Output the [x, y] coordinate of the center of the cell containing the given text.  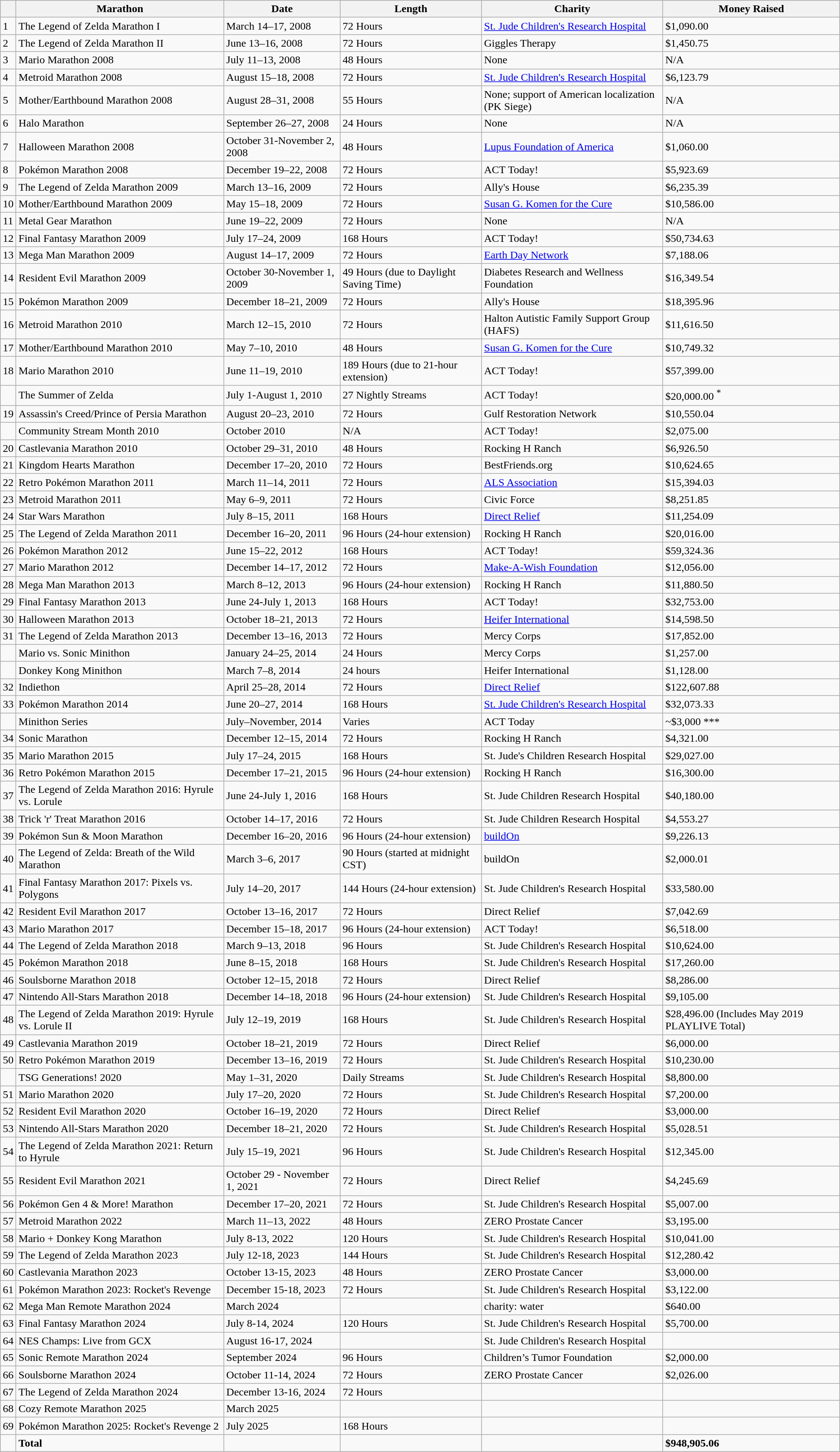
Date [282, 9]
May 6–9, 2011 [282, 499]
September 2024 [282, 1358]
July 2025 [282, 1426]
December 18–21, 2009 [282, 302]
May 7–10, 2010 [282, 348]
January 24–25, 2014 [282, 653]
$1,128.00 [751, 670]
$640.00 [751, 1306]
37 [8, 796]
The Legend of Zelda Marathon I [120, 26]
$4,245.69 [751, 1181]
June 19–22, 2009 [282, 221]
56 [8, 1204]
$29,027.00 [751, 756]
$6,000.00 [751, 1043]
44 [8, 945]
Halton Autistic Family Support Group (HAFS) [572, 325]
$9,105.00 [751, 997]
Civic Force [572, 499]
$17,260.00 [751, 962]
Retro Pokémon Marathon 2019 [120, 1060]
$5,007.00 [751, 1204]
December 13-16, 2024 [282, 1392]
June 8–15, 2018 [282, 962]
October 18–21, 2019 [282, 1043]
$5,700.00 [751, 1324]
July 17–20, 2020 [282, 1094]
$59,324.36 [751, 551]
54 [8, 1151]
Sonic Remote Marathon 2024 [120, 1358]
27 [8, 568]
Mother/Earthbound Marathon 2009 [120, 204]
Mega Man Marathon 2013 [120, 585]
Castlevania Marathon 2023 [120, 1272]
$8,251.85 [751, 499]
61 [8, 1289]
TSG Generations! 2020 [120, 1077]
Gulf Restoration Network [572, 414]
June 11–19, 2010 [282, 371]
The Legend of Zelda Marathon 2023 [120, 1255]
$10,230.00 [751, 1060]
December 15–18, 2017 [282, 928]
6 [8, 123]
~$3,000 *** [751, 722]
Assassin's Creed/Prince of Persia Marathon [120, 414]
$1,450.75 [751, 43]
45 [8, 962]
The Summer of Zelda [120, 396]
$57,399.00 [751, 371]
Metroid Marathon 2010 [120, 325]
Retro Pokémon Marathon 2011 [120, 482]
$50,734.63 [751, 238]
Soulsborne Marathon 2024 [120, 1375]
October 13-15, 2023 [282, 1272]
The Legend of Zelda Marathon 2019: Hyrule vs. Lorule II [120, 1020]
47 [8, 997]
$3,122.00 [751, 1289]
December 13–16, 2019 [282, 1060]
$6,123.79 [751, 77]
$33,580.00 [751, 888]
Indiethon [120, 687]
Nintendo All-Stars Marathon 2018 [120, 997]
Resident Evil Marathon 2020 [120, 1111]
41 [8, 888]
39 [8, 836]
Final Fantasy Marathon 2017: Pixels vs. Polygons [120, 888]
ACT Today [572, 722]
ALS Association [572, 482]
July 11–13, 2008 [282, 60]
Halloween Marathon 2008 [120, 146]
9 [8, 187]
The Legend of Zelda Marathon 2009 [120, 187]
25 [8, 534]
Mario Marathon 2012 [120, 568]
$122,607.88 [751, 687]
69 [8, 1426]
Nintendo All-Stars Marathon 2020 [120, 1128]
December 14–17, 2012 [282, 568]
48 [8, 1020]
St. Jude's Children Research Hospital [572, 756]
24 hours [411, 670]
Resident Evil Marathon 2017 [120, 911]
3 [8, 60]
$948,905.06 [751, 1443]
$2,026.00 [751, 1375]
$20,000.00 * [751, 396]
The Legend of Zelda Marathon 2016: Hyrule vs. Lorule [120, 796]
19 [8, 414]
33 [8, 704]
$2,000.00 [751, 1358]
32 [8, 687]
August 20–23, 2010 [282, 414]
$40,180.00 [751, 796]
62 [8, 1306]
October 11-14, 2024 [282, 1375]
Diabetes Research and Wellness Foundation [572, 278]
Minithon Series [120, 722]
March 13–16, 2009 [282, 187]
Pokémon Sun & Moon Marathon [120, 836]
Giggles Therapy [572, 43]
Pokémon Marathon 2025: Rocket's Revenge 2 [120, 1426]
Charity [572, 9]
24 [8, 516]
23 [8, 499]
BestFriends.org [572, 465]
Castlevania Marathon 2019 [120, 1043]
Pokémon Marathon 2008 [120, 170]
67 [8, 1392]
Cozy Remote Marathon 2025 [120, 1409]
Mother/Earthbound Marathon 2010 [120, 348]
Earth Day Network [572, 255]
55 Hours [411, 101]
July 8–15, 2011 [282, 516]
December 19–22, 2008 [282, 170]
14 [8, 278]
Mario + Donkey Kong Marathon [120, 1238]
Star Wars Marathon [120, 516]
43 [8, 928]
Lupus Foundation of America [572, 146]
$8,286.00 [751, 980]
March 11–14, 2011 [282, 482]
$2,075.00 [751, 431]
5 [8, 101]
Kingdom Hearts Marathon [120, 465]
Castlevania Marathon 2010 [120, 448]
$10,041.00 [751, 1238]
Mario Marathon 2020 [120, 1094]
31 [8, 636]
$4,321.00 [751, 739]
Halloween Marathon 2013 [120, 619]
Children’s Tumor Foundation [572, 1358]
$17,852.00 [751, 636]
December 12–15, 2014 [282, 739]
Metroid Marathon 2008 [120, 77]
Total [120, 1443]
49 Hours (due to Daylight Saving Time) [411, 278]
$12,056.00 [751, 568]
Resident Evil Marathon 2021 [120, 1181]
$5,028.51 [751, 1128]
63 [8, 1324]
August 28–31, 2008 [282, 101]
Daily Streams [411, 1077]
29 [8, 602]
58 [8, 1238]
March 2024 [282, 1306]
Mother/Earthbound Marathon 2008 [120, 101]
October 30-November 1, 2009 [282, 278]
59 [8, 1255]
December 15-18, 2023 [282, 1289]
July 14–20, 2017 [282, 888]
Mario Marathon 2010 [120, 371]
October 18–21, 2013 [282, 619]
$11,616.50 [751, 325]
Marathon [120, 9]
Trick 'r' Treat Marathon 2016 [120, 819]
Soulsborne Marathon 2018 [120, 980]
17 [8, 348]
60 [8, 1272]
$5,923.69 [751, 170]
7 [8, 146]
July 12–19, 2019 [282, 1020]
Pokémon Marathon 2018 [120, 962]
September 26–27, 2008 [282, 123]
52 [8, 1111]
December 17–21, 2015 [282, 773]
Final Fantasy Marathon 2009 [120, 238]
March 2025 [282, 1409]
$6,235.39 [751, 187]
July 8-13, 2022 [282, 1238]
August 14–17, 2009 [282, 255]
July–November, 2014 [282, 722]
30 [8, 619]
189 Hours (due to 21-hour extension) [411, 371]
42 [8, 911]
$20,016.00 [751, 534]
$18,395.96 [751, 302]
Make-A-Wish Foundation [572, 568]
December 16–20, 2016 [282, 836]
Mega Man Remote Marathon 2024 [120, 1306]
December 18–21, 2020 [282, 1128]
38 [8, 819]
66 [8, 1375]
$1,060.00 [751, 146]
$32,073.33 [751, 704]
Donkey Kong Minithon [120, 670]
$7,042.69 [751, 911]
Pokémon Marathon 2009 [120, 302]
December 16–20, 2011 [282, 534]
$7,188.06 [751, 255]
March 12–15, 2010 [282, 325]
Metroid Marathon 2011 [120, 499]
$28,496.00 (Includes May 2019 PLAYLIVE Total) [751, 1020]
$1,090.00 [751, 26]
March 11–13, 2022 [282, 1221]
51 [8, 1094]
40 [8, 859]
Metal Gear Marathon [120, 221]
11 [8, 221]
$6,518.00 [751, 928]
October 29 - November 1, 2021 [282, 1181]
October 31-November 2, 2008 [282, 146]
10 [8, 204]
March 14–17, 2008 [282, 26]
Mario Marathon 2015 [120, 756]
The Legend of Zelda Marathon 2011 [120, 534]
68 [8, 1409]
12 [8, 238]
The Legend of Zelda: Breath of the Wild Marathon [120, 859]
Community Stream Month 2010 [120, 431]
July 8-14, 2024 [282, 1324]
March 7–8, 2014 [282, 670]
$14,598.50 [751, 619]
The Legend of Zelda Marathon 2021: Return to Hyrule [120, 1151]
$9,226.13 [751, 836]
18 [8, 371]
$8,800.00 [751, 1077]
90 Hours (started at midnight CST) [411, 859]
35 [8, 756]
Varies [411, 722]
December 17–20, 2010 [282, 465]
$3,195.00 [751, 1221]
55 [8, 1181]
Final Fantasy Marathon 2024 [120, 1324]
July 12-18, 2023 [282, 1255]
$10,624.00 [751, 945]
28 [8, 585]
50 [8, 1060]
October 2010 [282, 431]
July 17–24, 2015 [282, 756]
June 13–16, 2008 [282, 43]
October 16–19, 2020 [282, 1111]
144 Hours [411, 1255]
July 1-August 1, 2010 [282, 396]
$6,926.50 [751, 448]
December 13–16, 2013 [282, 636]
NES Champs: Live from GCX [120, 1341]
April 25–28, 2014 [282, 687]
8 [8, 170]
36 [8, 773]
The Legend of Zelda Marathon II [120, 43]
Mario vs. Sonic Minithon [120, 653]
27 Nightly Streams [411, 396]
4 [8, 77]
The Legend of Zelda Marathon 2018 [120, 945]
Pokémon Marathon 2014 [120, 704]
$10,586.00 [751, 204]
$11,880.50 [751, 585]
$10,749.32 [751, 348]
Pokémon Marathon 2012 [120, 551]
Mario Marathon 2017 [120, 928]
July 15–19, 2021 [282, 1151]
October 13–16, 2017 [282, 911]
$16,349.54 [751, 278]
$7,200.00 [751, 1094]
Halo Marathon [120, 123]
October 12–15, 2018 [282, 980]
34 [8, 739]
64 [8, 1341]
June 24-July 1, 2016 [282, 796]
August 15–18, 2008 [282, 77]
None; support of American localization (PK Siege) [572, 101]
$10,624.65 [751, 465]
$1,257.00 [751, 653]
May 1–31, 2020 [282, 1077]
October 29–31, 2010 [282, 448]
The Legend of Zelda Marathon 2013 [120, 636]
16 [8, 325]
$4,553.27 [751, 819]
$12,280.42 [751, 1255]
Pokémon Gen 4 & More! Marathon [120, 1204]
March 9–13, 2018 [282, 945]
Length [411, 9]
$32,753.00 [751, 602]
October 14–17, 2016 [282, 819]
57 [8, 1221]
Resident Evil Marathon 2009 [120, 278]
26 [8, 551]
March 3–6, 2017 [282, 859]
$15,394.03 [751, 482]
December 17–20, 2021 [282, 1204]
July 17–24, 2009 [282, 238]
Pokémon Marathon 2023: Rocket's Revenge [120, 1289]
49 [8, 1043]
144 Hours (24-hour extension) [411, 888]
Retro Pokémon Marathon 2015 [120, 773]
46 [8, 980]
March 8–12, 2013 [282, 585]
The Legend of Zelda Marathon 2024 [120, 1392]
August 16-17, 2024 [282, 1341]
22 [8, 482]
2 [8, 43]
$16,300.00 [751, 773]
$10,550.04 [751, 414]
15 [8, 302]
21 [8, 465]
20 [8, 448]
Metroid Marathon 2022 [120, 1221]
65 [8, 1358]
charity: water [572, 1306]
Sonic Marathon [120, 739]
May 15–18, 2009 [282, 204]
$2,000.01 [751, 859]
Money Raised [751, 9]
June 24-July 1, 2013 [282, 602]
December 14–18, 2018 [282, 997]
13 [8, 255]
June 20–27, 2014 [282, 704]
$12,345.00 [751, 1151]
1 [8, 26]
$11,254.09 [751, 516]
Mega Man Marathon 2009 [120, 255]
53 [8, 1128]
Final Fantasy Marathon 2013 [120, 602]
June 15–22, 2012 [282, 551]
Mario Marathon 2008 [120, 60]
